For the text-containing cell, return its midpoint in [x, y] coordinate format. 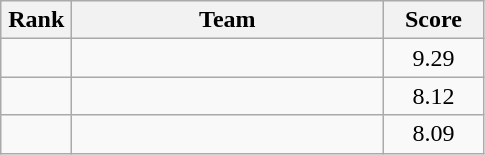
8.12 [434, 96]
8.09 [434, 134]
Score [434, 20]
9.29 [434, 58]
Rank [36, 20]
Team [228, 20]
